Find where the given text appears and provide that cell's center as [x, y] coordinate. 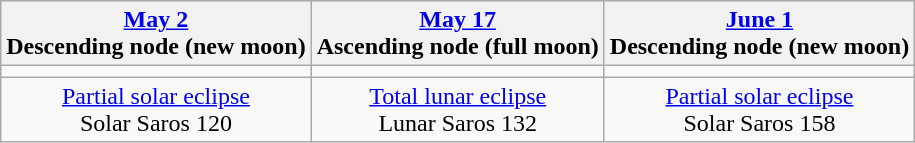
Partial solar eclipseSolar Saros 158 [759, 110]
Total lunar eclipseLunar Saros 132 [458, 110]
Partial solar eclipseSolar Saros 120 [156, 110]
May 17Ascending node (full moon) [458, 34]
June 1Descending node (new moon) [759, 34]
May 2Descending node (new moon) [156, 34]
